Return the [X, Y] coordinate for the center point of the cell that contains the specified text.  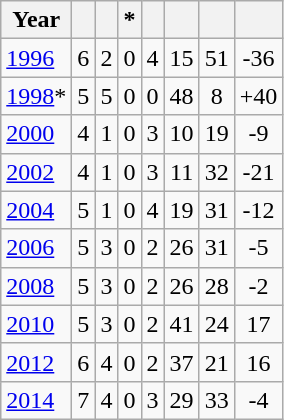
8 [216, 96]
-36 [258, 58]
-2 [258, 286]
41 [182, 324]
2008 [36, 286]
51 [216, 58]
29 [182, 400]
28 [216, 286]
2000 [36, 134]
-4 [258, 400]
2004 [36, 210]
-5 [258, 248]
15 [182, 58]
2002 [36, 172]
48 [182, 96]
2006 [36, 248]
16 [258, 362]
Year [36, 20]
17 [258, 324]
-9 [258, 134]
+40 [258, 96]
37 [182, 362]
21 [216, 362]
-21 [258, 172]
7 [84, 400]
-12 [258, 210]
2010 [36, 324]
33 [216, 400]
11 [182, 172]
2012 [36, 362]
1996 [36, 58]
32 [216, 172]
* [130, 20]
24 [216, 324]
2014 [36, 400]
10 [182, 134]
1998* [36, 96]
